Capture the cell that displays the provided text and extract its (X, Y) central coordinate. 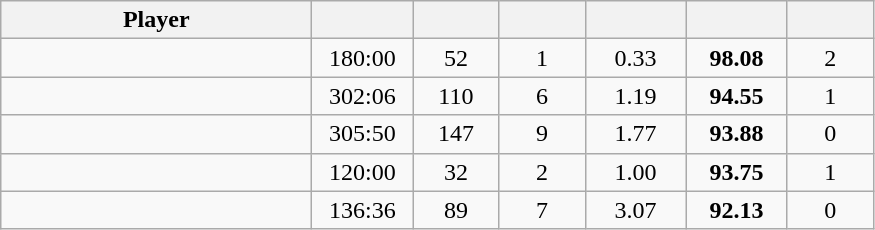
9 (542, 134)
0.33 (636, 58)
32 (456, 172)
110 (456, 96)
Player (156, 20)
120:00 (362, 172)
93.75 (736, 172)
6 (542, 96)
92.13 (736, 210)
1.00 (636, 172)
1.19 (636, 96)
136:36 (362, 210)
1.77 (636, 134)
3.07 (636, 210)
94.55 (736, 96)
180:00 (362, 58)
147 (456, 134)
89 (456, 210)
305:50 (362, 134)
52 (456, 58)
93.88 (736, 134)
302:06 (362, 96)
7 (542, 210)
98.08 (736, 58)
